Detect which cell encompasses the target text, then output its (X, Y) center coordinate. 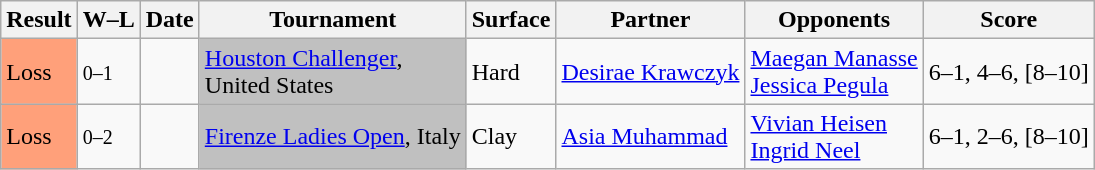
Houston Challenger, United States (332, 72)
W–L (108, 20)
6–1, 2–6, [8–10] (1008, 136)
Partner (650, 20)
Vivian Heisen Ingrid Neel (834, 136)
Result (39, 20)
Tournament (332, 20)
Opponents (834, 20)
Asia Muhammad (650, 136)
Maegan Manasse Jessica Pegula (834, 72)
Score (1008, 20)
0–2 (108, 136)
Firenze Ladies Open, Italy (332, 136)
Surface (511, 20)
0–1 (108, 72)
Clay (511, 136)
6–1, 4–6, [8–10] (1008, 72)
Desirae Krawczyk (650, 72)
Date (170, 20)
Hard (511, 72)
